Extract the (x, y) coordinate from the center of the cell holding the provided text.  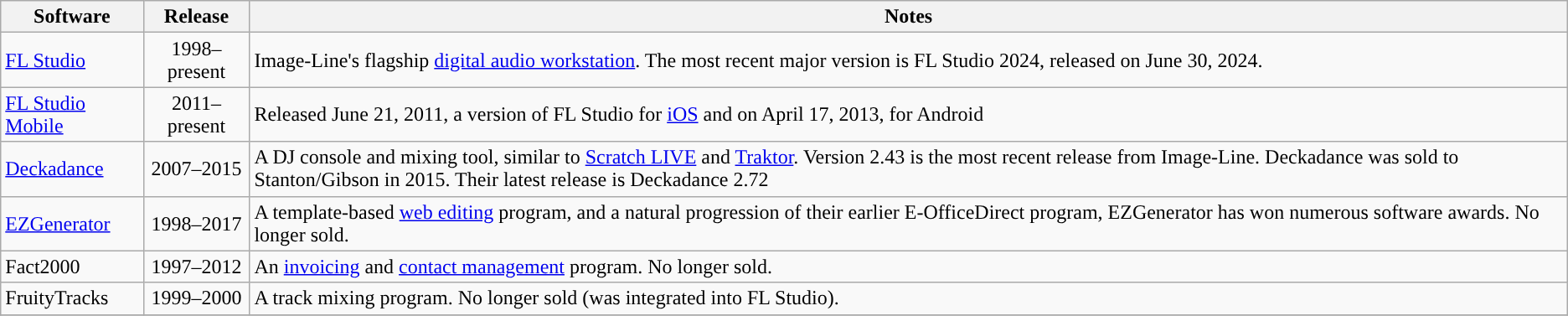
FruityTracks (72, 298)
Released June 21, 2011, a version of FL Studio for iOS and on April 17, 2013, for Android (908, 114)
An invoicing and contact management program. No longer sold. (908, 267)
Software (72, 17)
Notes (908, 17)
A track mixing program. No longer sold (was integrated into FL Studio). (908, 298)
1997–2012 (196, 267)
FL Studio (72, 60)
1998–2017 (196, 223)
Fact2000 (72, 267)
1999–2000 (196, 298)
2011–present (196, 114)
EZGenerator (72, 223)
FL Studio Mobile (72, 114)
2007–2015 (196, 169)
Release (196, 17)
Deckadance (72, 169)
1998–present (196, 60)
Image-Line's flagship digital audio workstation. The most recent major version is FL Studio 2024, released on June 30, 2024. (908, 60)
